Extract the (x, y) coordinate from the center of the cell holding the provided text.  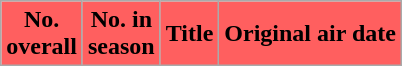
Title (190, 34)
No. overall (42, 34)
No. in season (121, 34)
Original air date (310, 34)
